From the cell containing the given text, extract its center point as (x, y) coordinate. 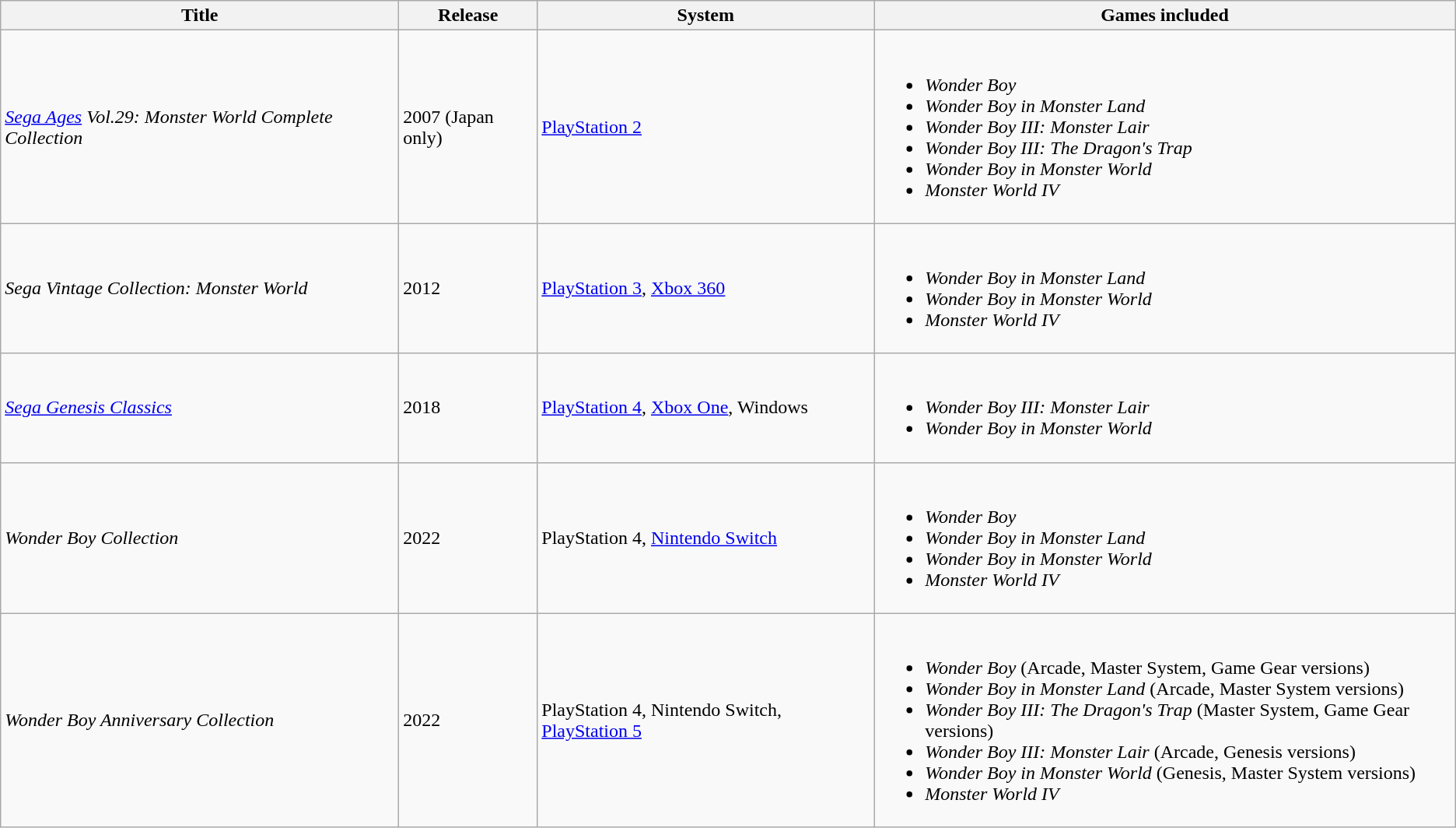
Wonder BoyWonder Boy in Monster LandWonder Boy in Monster WorldMonster World IV (1165, 538)
Wonder Boy in Monster LandWonder Boy in Monster WorldMonster World IV (1165, 288)
Games included (1165, 16)
Sega Ages Vol.29: Monster World Complete Collection (200, 127)
2007 (Japan only) (468, 127)
Wonder BoyWonder Boy in Monster LandWonder Boy III: Monster LairWonder Boy III: The Dragon's TrapWonder Boy in Monster WorldMonster World IV (1165, 127)
PlayStation 4, Xbox One, Windows (706, 408)
Wonder Boy Collection (200, 538)
2012 (468, 288)
Sega Vintage Collection: Monster World (200, 288)
PlayStation 2 (706, 127)
2018 (468, 408)
Title (200, 16)
PlayStation 3, Xbox 360 (706, 288)
Sega Genesis Classics (200, 408)
Wonder Boy Anniversary Collection (200, 721)
PlayStation 4, Nintendo Switch, PlayStation 5 (706, 721)
Release (468, 16)
Wonder Boy III: Monster LairWonder Boy in Monster World (1165, 408)
PlayStation 4, Nintendo Switch (706, 538)
System (706, 16)
